Return the (X, Y) coordinate for the center point of the cell that contains the specified text.  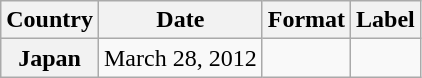
Japan (50, 58)
Date (180, 20)
Label (386, 20)
Format (306, 20)
March 28, 2012 (180, 58)
Country (50, 20)
